Determine the (X, Y) coordinate at the center of the cell enclosing the given text.  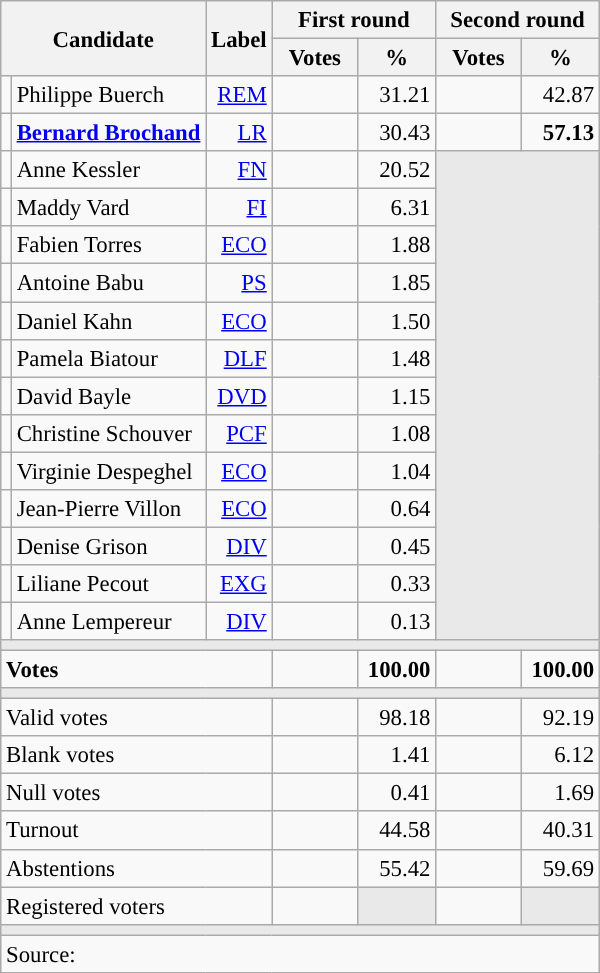
1.41 (397, 755)
Maddy Vard (108, 208)
Registered voters (136, 906)
98.18 (397, 718)
1.15 (397, 396)
Philippe Buerch (108, 95)
20.52 (397, 170)
40.31 (560, 831)
Jean-Pierre Villon (108, 509)
Pamela Biatour (108, 358)
Candidate (104, 38)
0.64 (397, 509)
1.08 (397, 433)
1.04 (397, 471)
Second round (518, 20)
Antoine Babu (108, 283)
First round (354, 20)
DLF (239, 358)
Blank votes (136, 755)
1.69 (560, 793)
0.45 (397, 546)
Abstentions (136, 868)
Valid votes (136, 718)
0.13 (397, 621)
Source: (300, 954)
1.50 (397, 321)
0.41 (397, 793)
1.48 (397, 358)
PCF (239, 433)
Turnout (136, 831)
PS (239, 283)
Anne Lempereur (108, 621)
FI (239, 208)
55.42 (397, 868)
DVD (239, 396)
Bernard Brochand (108, 133)
42.87 (560, 95)
Daniel Kahn (108, 321)
EXG (239, 584)
Virginie Despeghel (108, 471)
Null votes (136, 793)
6.12 (560, 755)
57.13 (560, 133)
44.58 (397, 831)
FN (239, 170)
Christine Schouver (108, 433)
Fabien Torres (108, 245)
Anne Kessler (108, 170)
LR (239, 133)
REM (239, 95)
59.69 (560, 868)
92.19 (560, 718)
Liliane Pecout (108, 584)
6.31 (397, 208)
David Bayle (108, 396)
31.21 (397, 95)
1.85 (397, 283)
Label (239, 38)
30.43 (397, 133)
Denise Grison (108, 546)
1.88 (397, 245)
0.33 (397, 584)
